Provide the [X, Y] coordinate of the cell's center where the given text is located.  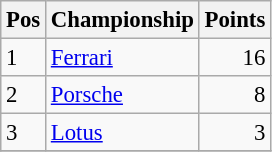
16 [234, 58]
2 [24, 95]
Ferrari [123, 58]
Porsche [123, 95]
Pos [24, 20]
8 [234, 95]
Championship [123, 20]
Points [234, 20]
Lotus [123, 133]
1 [24, 58]
